Search for the cell housing the specified text and yield its (X, Y) center coordinate. 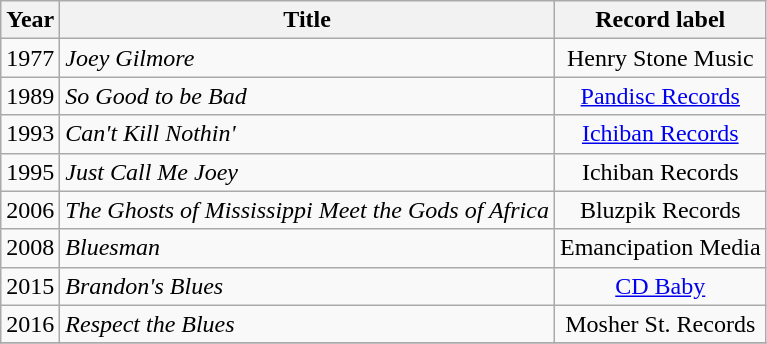
2015 (30, 286)
1995 (30, 172)
1977 (30, 58)
Joey Gilmore (308, 58)
Henry Stone Music (660, 58)
1989 (30, 96)
Emancipation Media (660, 248)
Pandisc Records (660, 96)
The Ghosts of Mississippi Meet the Gods of Africa (308, 210)
Record label (660, 20)
Just Call Me Joey (308, 172)
Title (308, 20)
Mosher St. Records (660, 324)
So Good to be Bad (308, 96)
Can't Kill Nothin' (308, 134)
Brandon's Blues (308, 286)
1993 (30, 134)
2006 (30, 210)
Respect the Blues (308, 324)
2016 (30, 324)
Bluzpik Records (660, 210)
2008 (30, 248)
Bluesman (308, 248)
Year (30, 20)
CD Baby (660, 286)
